Scan for the cell matching the given text and deliver its [x, y] coordinate at center. 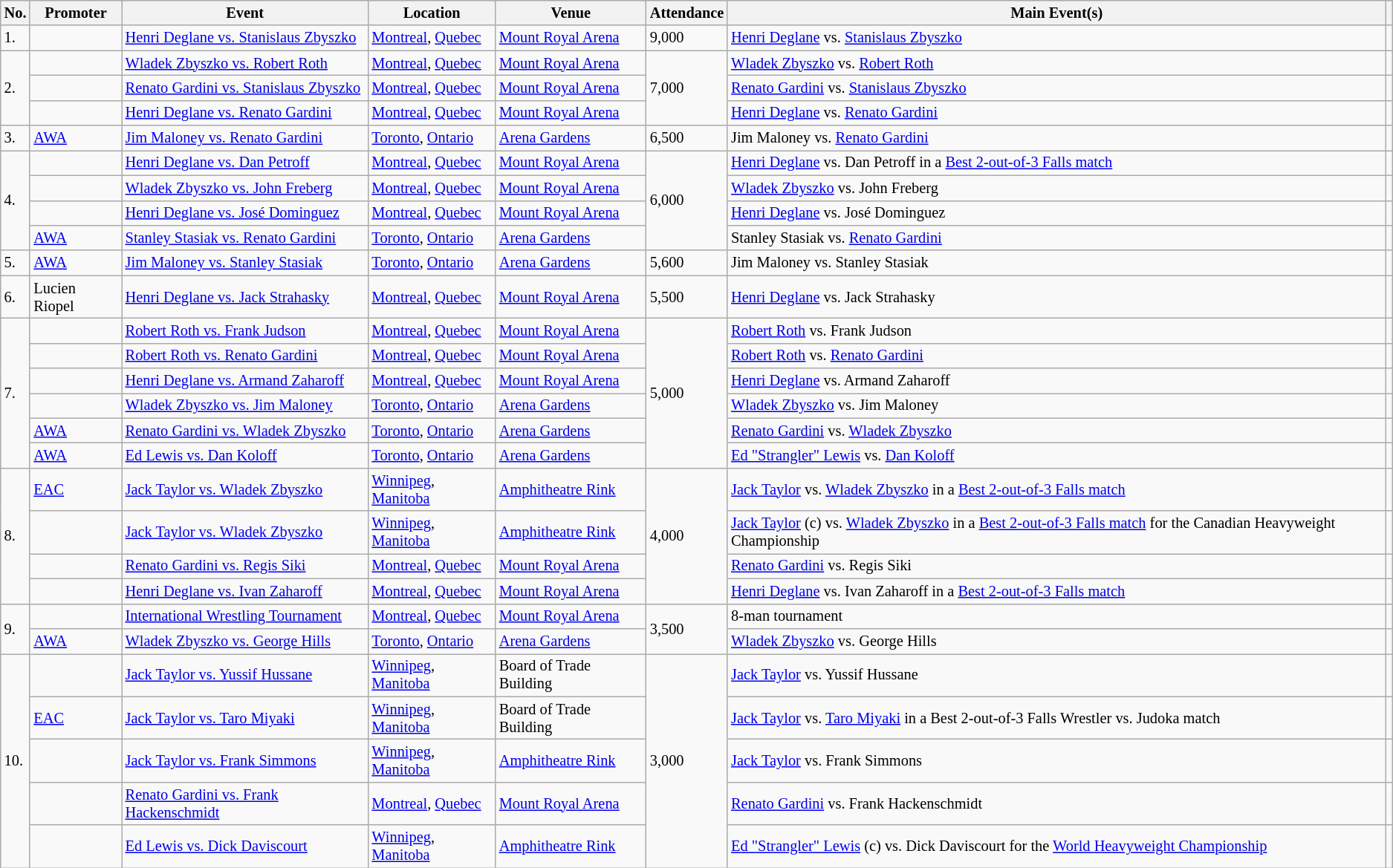
9,000 [686, 38]
Ed "Strangler" Lewis (c) vs. Dick Daviscourt for the World Heavyweight Championship [1056, 846]
3. [16, 138]
5,000 [686, 393]
Henri Deglane vs. Ivan Zaharoff in a Best 2-out-of-3 Falls match [1056, 591]
Promoter [76, 13]
Location [432, 13]
Main Event(s) [1056, 13]
Henri Deglane vs. Ivan Zaharoff [245, 591]
Henri Deglane vs. Dan Petroff in a Best 2-out-of-3 Falls match [1056, 163]
International Wrestling Tournament [245, 616]
7,000 [686, 88]
Ed Lewis vs. Dick Daviscourt [245, 846]
9. [16, 628]
Jack Taylor (c) vs. Wladek Zbyszko in a Best 2-out-of-3 Falls match for the Canadian Heavyweight Championship [1056, 532]
6,000 [686, 200]
Venue [571, 13]
Attendance [686, 13]
Jack Taylor vs. Taro Miyaki [245, 718]
4. [16, 200]
Henri Deglane vs. Dan Petroff [245, 163]
3,000 [686, 760]
Jack Taylor vs. Wladek Zbyszko in a Best 2-out-of-3 Falls match [1056, 489]
5. [16, 263]
Ed Lewis vs. Dan Koloff [245, 455]
Ed "Strangler" Lewis vs. Dan Koloff [1056, 455]
5,600 [686, 263]
3,500 [686, 628]
Lucien Riopel [76, 297]
No. [16, 13]
1. [16, 38]
4,000 [686, 536]
10. [16, 760]
6,500 [686, 138]
8. [16, 536]
Jack Taylor vs. Taro Miyaki in a Best 2-out-of-3 Falls Wrestler vs. Judoka match [1056, 718]
8-man tournament [1056, 616]
5,500 [686, 297]
2. [16, 88]
6. [16, 297]
7. [16, 393]
Event [245, 13]
